Output the (x, y) coordinate of the center of the cell containing the given text.  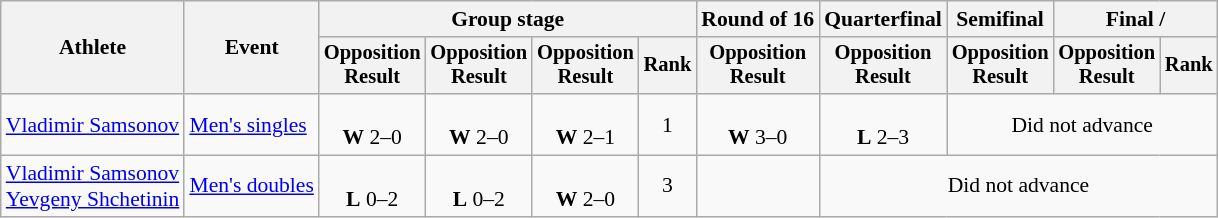
3 (668, 186)
L 2–3 (883, 124)
Vladimir Samsonov (93, 124)
Vladimir SamsonovYevgeny Shchetinin (93, 186)
Group stage (508, 19)
1 (668, 124)
Men's doubles (252, 186)
Round of 16 (758, 19)
W 2–1 (586, 124)
Quarterfinal (883, 19)
Final / (1135, 19)
Athlete (93, 48)
Semifinal (1000, 19)
Men's singles (252, 124)
W 3–0 (758, 124)
Event (252, 48)
